Determine the (X, Y) coordinate at the center of the cell enclosing the given text.  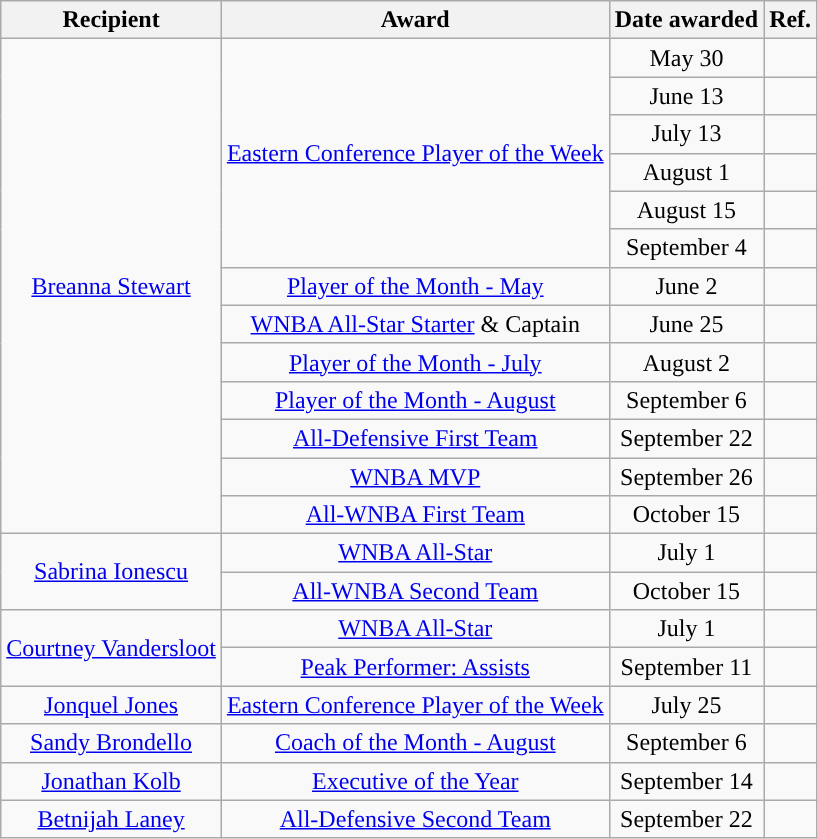
Jonathan Kolb (112, 781)
August 2 (686, 362)
Ref. (790, 20)
Betnijah Laney (112, 819)
Executive of the Year (415, 781)
Courtney Vandersloot (112, 648)
Player of the Month - May (415, 286)
WNBA MVP (415, 477)
Date awarded (686, 20)
All-Defensive Second Team (415, 819)
August 15 (686, 210)
Peak Performer: Assists (415, 667)
Breanna Stewart (112, 286)
All-WNBA Second Team (415, 591)
September 4 (686, 248)
Coach of the Month - August (415, 743)
All-WNBA First Team (415, 515)
September 14 (686, 781)
Player of the Month - July (415, 362)
July 25 (686, 705)
September 26 (686, 477)
September 11 (686, 667)
June 2 (686, 286)
Player of the Month - August (415, 400)
August 1 (686, 172)
All-Defensive First Team (415, 438)
Jonquel Jones (112, 705)
June 25 (686, 324)
June 13 (686, 96)
Recipient (112, 20)
Sandy Brondello (112, 743)
July 13 (686, 134)
Sabrina Ionescu (112, 572)
WNBA All-Star Starter & Captain (415, 324)
May 30 (686, 58)
Award (415, 20)
